Determine the (X, Y) coordinate at the center of the cell enclosing the given text.  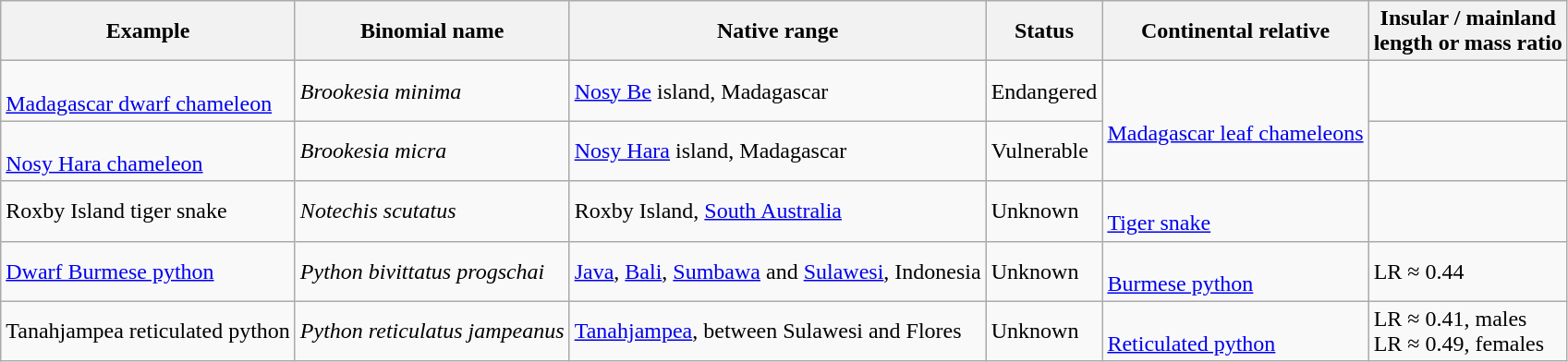
Tiger snake (1235, 211)
Tanahjampea, between Sulawesi and Flores (778, 331)
Burmese python (1235, 271)
Brookesia minima (432, 90)
Notechis scutatus (432, 211)
Dwarf Burmese python (148, 271)
Native range (778, 31)
Example (148, 31)
Madagascar leaf chameleons (1235, 121)
Tanahjampea reticulated python (148, 331)
Insular / mainlandlength or mass ratio (1467, 31)
Madagascar dwarf chameleon (148, 90)
Python bivittatus progschai (432, 271)
Roxby Island, South Australia (778, 211)
Status (1044, 31)
Vulnerable (1044, 151)
Nosy Hara chameleon (148, 151)
Binomial name (432, 31)
Nosy Hara island, Madagascar (778, 151)
Endangered (1044, 90)
LR ≈ 0.44 (1467, 271)
Java, Bali, Sumbawa and Sulawesi, Indonesia (778, 271)
Nosy Be island, Madagascar (778, 90)
Roxby Island tiger snake (148, 211)
Brookesia micra (432, 151)
Reticulated python (1235, 331)
LR ≈ 0.41, malesLR ≈ 0.49, females (1467, 331)
Python reticulatus jampeanus (432, 331)
Continental relative (1235, 31)
